Return the [x, y] coordinate for the center point of the cell that contains the specified text.  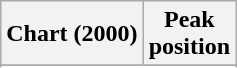
Chart (2000) [72, 34]
Peakposition [189, 34]
